Identify which cell holds the provided text, then report its (x, y) central coordinate. 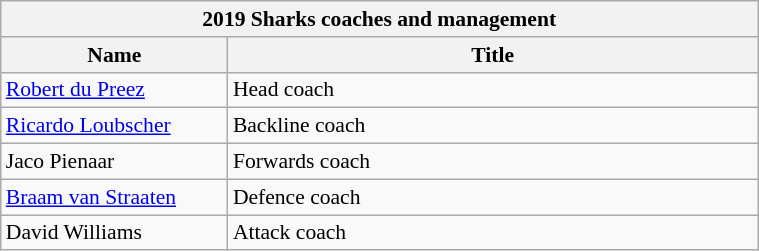
Ricardo Loubscher (114, 126)
Attack coach (493, 233)
Braam van Straaten (114, 197)
Defence coach (493, 197)
Forwards coach (493, 162)
2019 Sharks coaches and management (380, 19)
David Williams (114, 233)
Robert du Preez (114, 90)
Jaco Pienaar (114, 162)
Head coach (493, 90)
Title (493, 55)
Backline coach (493, 126)
Name (114, 55)
